Provide the [X, Y] coordinate of the cell's center where the given text is located.  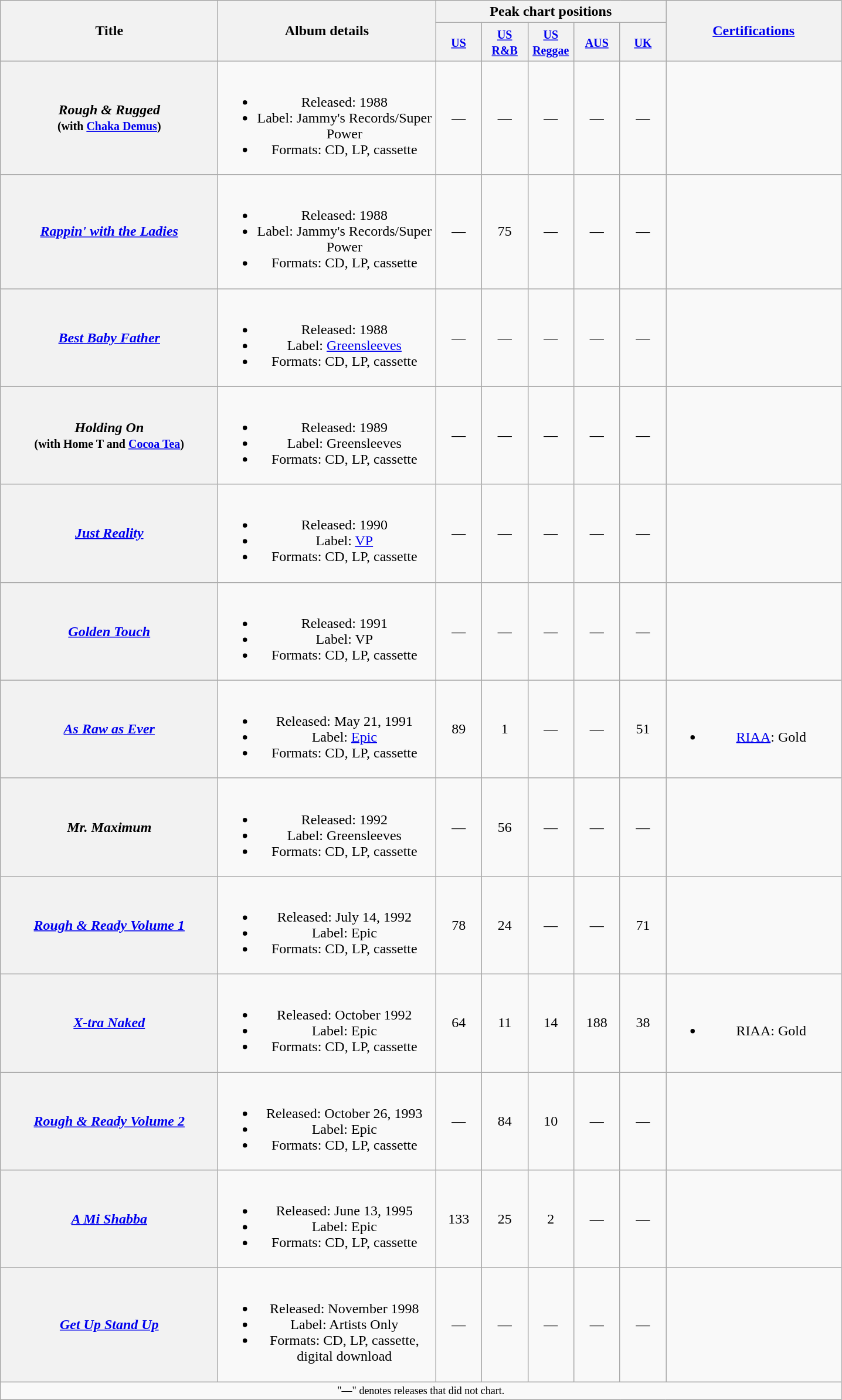
10 [551, 1121]
2 [551, 1219]
US Reggae [551, 42]
Best Baby Father [109, 338]
Released: October 1992Label: EpicFormats: CD, LP, cassette [327, 1022]
71 [643, 925]
Album details [327, 30]
US [459, 42]
89 [459, 729]
X-tra Naked [109, 1022]
1 [504, 729]
Released: 1992Label: GreensleevesFormats: CD, LP, cassette [327, 827]
24 [504, 925]
84 [504, 1121]
Peak chart positions [551, 12]
Golden Touch [109, 631]
Released: July 14, 1992Label: EpicFormats: CD, LP, cassette [327, 925]
Released: June 13, 1995Label: EpicFormats: CD, LP, cassette [327, 1219]
Mr. Maximum [109, 827]
Rough & Rugged(with Chaka Demus) [109, 118]
Holding On(with Home T and Cocoa Tea) [109, 435]
As Raw as Ever [109, 729]
38 [643, 1022]
11 [504, 1022]
75 [504, 232]
US R&B [504, 42]
"—" denotes releases that did not chart. [421, 1391]
14 [551, 1022]
AUS [597, 42]
64 [459, 1022]
Released: 1988Label: GreensleevesFormats: CD, LP, cassette [327, 338]
188 [597, 1022]
Released: October 26, 1993Label: EpicFormats: CD, LP, cassette [327, 1121]
Released: May 21, 1991Label: EpicFormats: CD, LP, cassette [327, 729]
Rappin' with the Ladies [109, 232]
25 [504, 1219]
Released: 1991Label: VPFormats: CD, LP, cassette [327, 631]
UK [643, 42]
Title [109, 30]
A Mi Shabba [109, 1219]
51 [643, 729]
Released: 1989Label: GreensleevesFormats: CD, LP, cassette [327, 435]
56 [504, 827]
Released: 1990Label: VPFormats: CD, LP, cassette [327, 534]
Certifications [754, 30]
78 [459, 925]
133 [459, 1219]
Just Reality [109, 534]
Rough & Ready Volume 1 [109, 925]
Released: November 1998Label: Artists OnlyFormats: CD, LP, cassette, digital download [327, 1325]
Rough & Ready Volume 2 [109, 1121]
Get Up Stand Up [109, 1325]
